Locate the cell with the specified text and output its [X, Y] center coordinate. 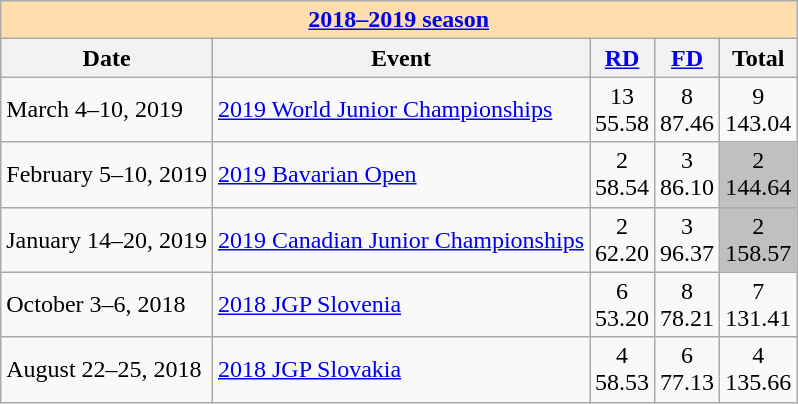
Total [758, 58]
7 131.41 [758, 304]
March 4–10, 2019 [107, 110]
2 158.57 [758, 240]
Date [107, 58]
Event [400, 58]
February 5–10, 2019 [107, 174]
8 87.46 [688, 110]
August 22–25, 2018 [107, 370]
4 135.66 [758, 370]
2018 JGP Slovakia [400, 370]
13 55.58 [622, 110]
3 96.37 [688, 240]
6 53.20 [622, 304]
4 58.53 [622, 370]
FD [688, 58]
2018–2019 season [399, 20]
January 14–20, 2019 [107, 240]
2 62.20 [622, 240]
October 3–6, 2018 [107, 304]
2 58.54 [622, 174]
3 86.10 [688, 174]
2018 JGP Slovenia [400, 304]
2019 Bavarian Open [400, 174]
2 144.64 [758, 174]
9 143.04 [758, 110]
2019 World Junior Championships [400, 110]
RD [622, 58]
2019 Canadian Junior Championships [400, 240]
6 77.13 [688, 370]
8 78.21 [688, 304]
